Detect which cell encompasses the target text, then output its (X, Y) center coordinate. 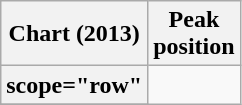
Chart (2013) (74, 34)
Peakposition (194, 34)
scope="row" (74, 85)
